Scan for the cell matching the given text and deliver its (X, Y) coordinate at center. 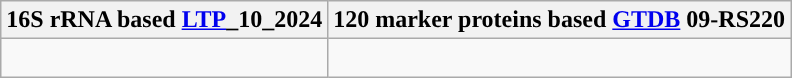
120 marker proteins based GTDB 09-RS220 (560, 20)
16S rRNA based LTP_10_2024 (164, 20)
